From the cell containing the given text, extract its center point as (X, Y) coordinate. 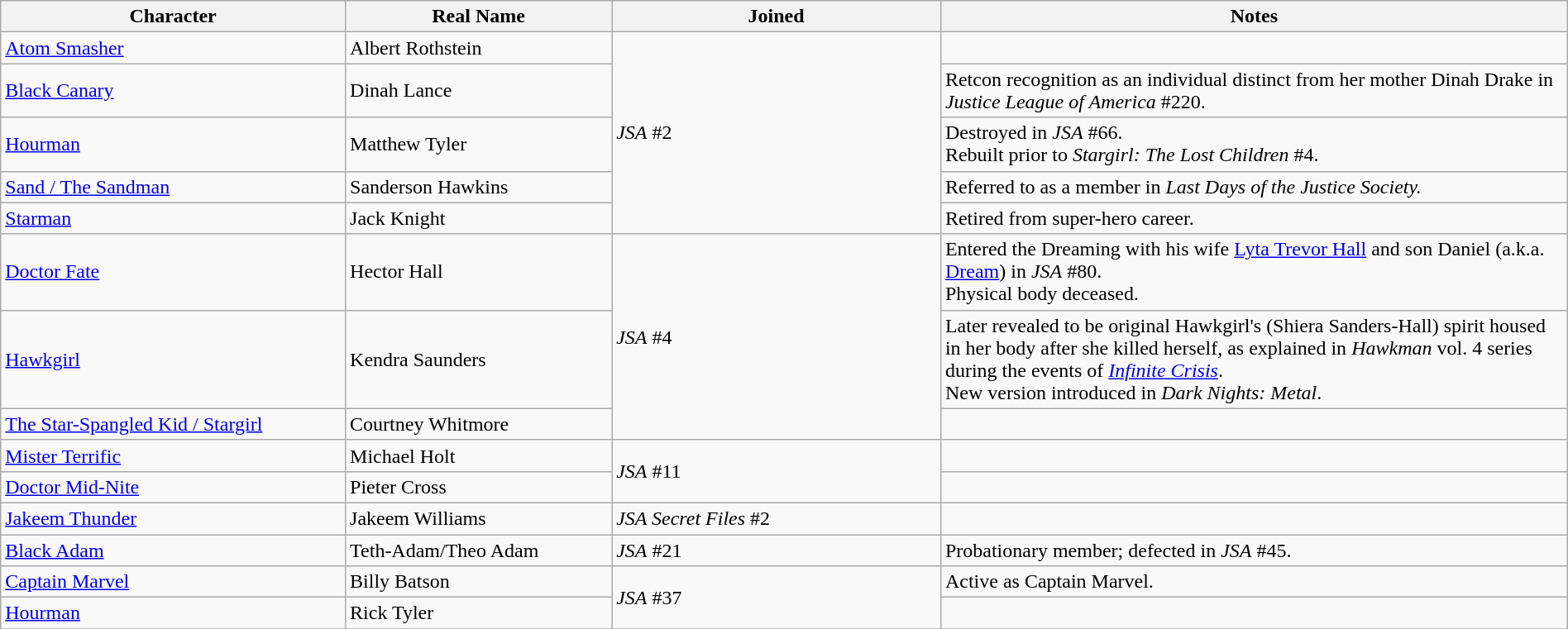
Courtney Whitmore (479, 424)
Mister Terrific (174, 455)
JSA #2 (777, 133)
Black Adam (174, 550)
JSA #21 (777, 550)
JSA #4 (777, 337)
Hector Hall (479, 272)
Jakeem Thunder (174, 518)
Rick Tyler (479, 613)
Joined (777, 17)
Doctor Mid-Nite (174, 487)
Michael Holt (479, 455)
Captain Marvel (174, 582)
Doctor Fate (174, 272)
Retcon recognition as an individual distinct from her mother Dinah Drake in Justice League of America #220. (1254, 91)
Sanderson Hawkins (479, 187)
Retired from super-hero career. (1254, 218)
Billy Batson (479, 582)
Teth-Adam/Theo Adam (479, 550)
The Star-Spangled Kid / Stargirl (174, 424)
Starman (174, 218)
Atom Smasher (174, 48)
Kendra Saunders (479, 359)
Black Canary (174, 91)
JSA #37 (777, 598)
Destroyed in JSA #66.Rebuilt prior to Stargirl: The Lost Children #4. (1254, 144)
JSA Secret Files #2 (777, 518)
Dinah Lance (479, 91)
Sand / The Sandman (174, 187)
Entered the Dreaming with his wife Lyta Trevor Hall and son Daniel (a.k.a. Dream) in JSA #80.Physical body deceased. (1254, 272)
Notes (1254, 17)
Active as Captain Marvel. (1254, 582)
Real Name (479, 17)
Jack Knight (479, 218)
Character (174, 17)
Pieter Cross (479, 487)
Referred to as a member in Last Days of the Justice Society. (1254, 187)
Jakeem Williams (479, 518)
Hawkgirl (174, 359)
Matthew Tyler (479, 144)
Albert Rothstein (479, 48)
Probationary member; defected in JSA #45. (1254, 550)
JSA #11 (777, 471)
